Search for the cell housing the specified text and yield its [X, Y] center coordinate. 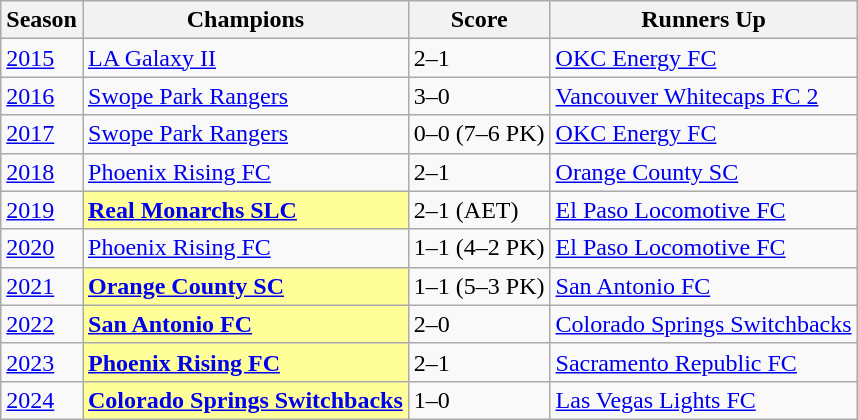
2022 [42, 324]
Real Monarchs SLC [245, 210]
1–0 [479, 400]
2024 [42, 400]
1–1 (5–3 PK) [479, 286]
2016 [42, 96]
LA Galaxy II [245, 58]
Las Vegas Lights FC [704, 400]
2017 [42, 134]
2019 [42, 210]
2020 [42, 248]
0–0 (7–6 PK) [479, 134]
Sacramento Republic FC [704, 362]
1–1 (4–2 PK) [479, 248]
2018 [42, 172]
3–0 [479, 96]
2021 [42, 286]
2015 [42, 58]
Score [479, 20]
Vancouver Whitecaps FC 2 [704, 96]
Runners Up [704, 20]
Champions [245, 20]
2023 [42, 362]
2–0 [479, 324]
2–1 (AET) [479, 210]
Season [42, 20]
